Find where the given text appears and provide that cell's center as [x, y] coordinate. 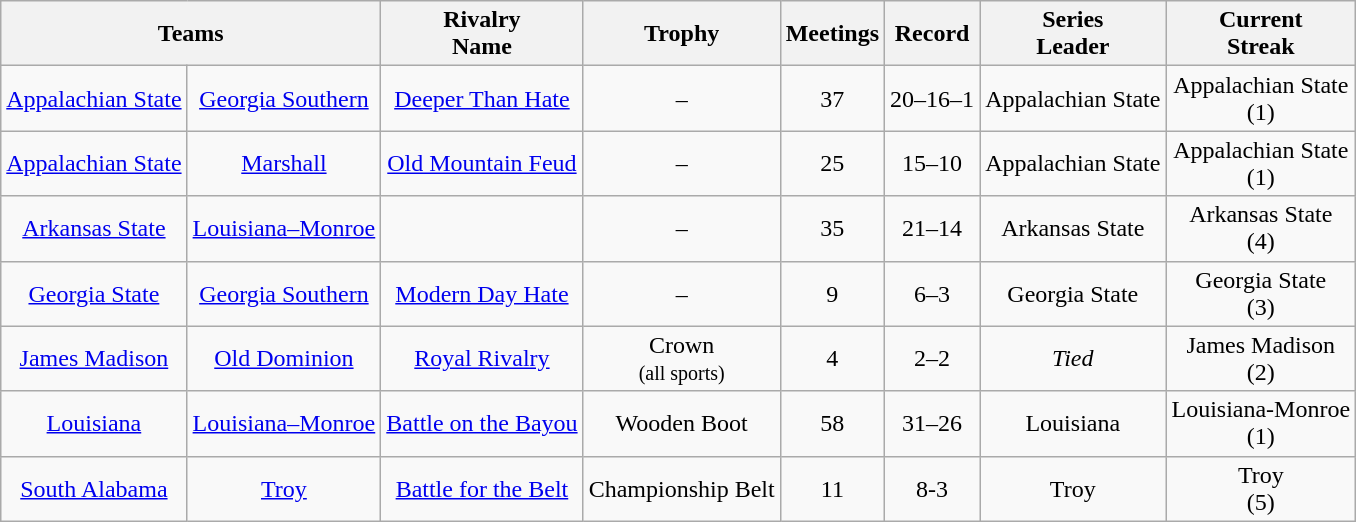
Crown(all sports) [682, 358]
20–16–1 [932, 98]
South Alabama [94, 488]
Troy (5) [1261, 488]
Marshall [284, 164]
2–2 [932, 358]
Louisiana-Monroe(1) [1261, 424]
Trophy [682, 34]
11 [832, 488]
25 [832, 164]
4 [832, 358]
15–10 [932, 164]
CurrentStreak [1261, 34]
8-3 [932, 488]
Georgia State(3) [1261, 294]
Old Dominion [284, 358]
Teams [191, 34]
Tied [1073, 358]
Modern Day Hate [482, 294]
31–26 [932, 424]
35 [832, 228]
RivalryName [482, 34]
Battle for the Belt [482, 488]
James Madison(2) [1261, 358]
9 [832, 294]
James Madison [94, 358]
Meetings [832, 34]
Old Mountain Feud [482, 164]
Deeper Than Hate [482, 98]
Championship Belt [682, 488]
Wooden Boot [682, 424]
SeriesLeader [1073, 34]
Arkansas State(4) [1261, 228]
Record [932, 34]
6–3 [932, 294]
Royal Rivalry [482, 358]
21–14 [932, 228]
58 [832, 424]
Battle on the Bayou [482, 424]
37 [832, 98]
